Output the [X, Y] coordinate of the center of the cell containing the given text.  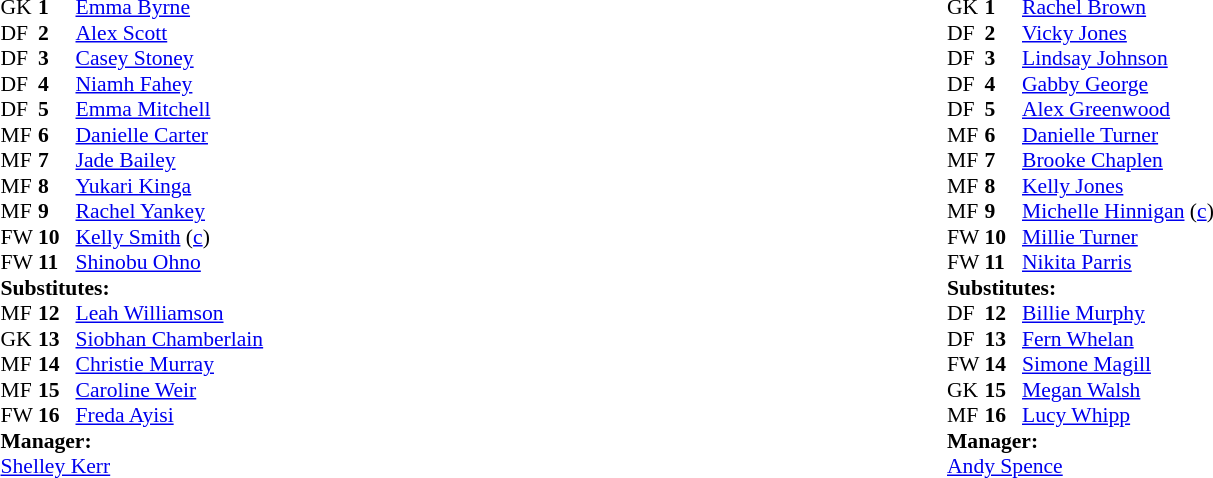
Shinobu Ohno [170, 263]
Casey Stoney [170, 59]
Kelly Smith (c) [170, 237]
Danielle Carter [170, 135]
Leah Williamson [170, 313]
Alex Scott [170, 33]
Caroline Weir [170, 390]
Siobhan Chamberlain [170, 339]
Manager: [132, 441]
Rachel Yankey [170, 211]
Christie Murray [170, 365]
Niamh Fahey [170, 84]
Yukari Kinga [170, 186]
Emma Mitchell [170, 109]
Freda Ayisi [170, 415]
Substitutes: [132, 288]
Jade Bailey [170, 161]
